Locate the cell with the specified text and output its (x, y) center coordinate. 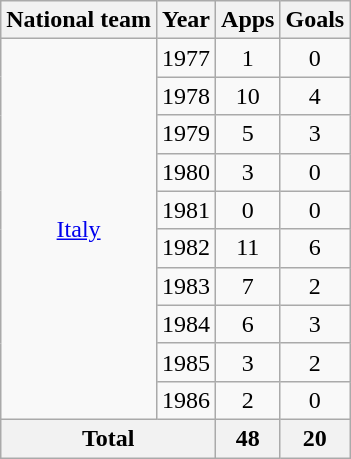
1982 (186, 248)
1983 (186, 286)
1985 (186, 362)
11 (248, 248)
10 (248, 96)
1984 (186, 324)
7 (248, 286)
1977 (186, 58)
Italy (79, 230)
1980 (186, 172)
Apps (248, 20)
5 (248, 134)
Goals (315, 20)
4 (315, 96)
1981 (186, 210)
Total (108, 438)
1978 (186, 96)
1 (248, 58)
48 (248, 438)
Year (186, 20)
1986 (186, 400)
20 (315, 438)
1979 (186, 134)
National team (79, 20)
